Pinpoint the cell where the given text exists, returning its (X, Y) midpoint coordinate. 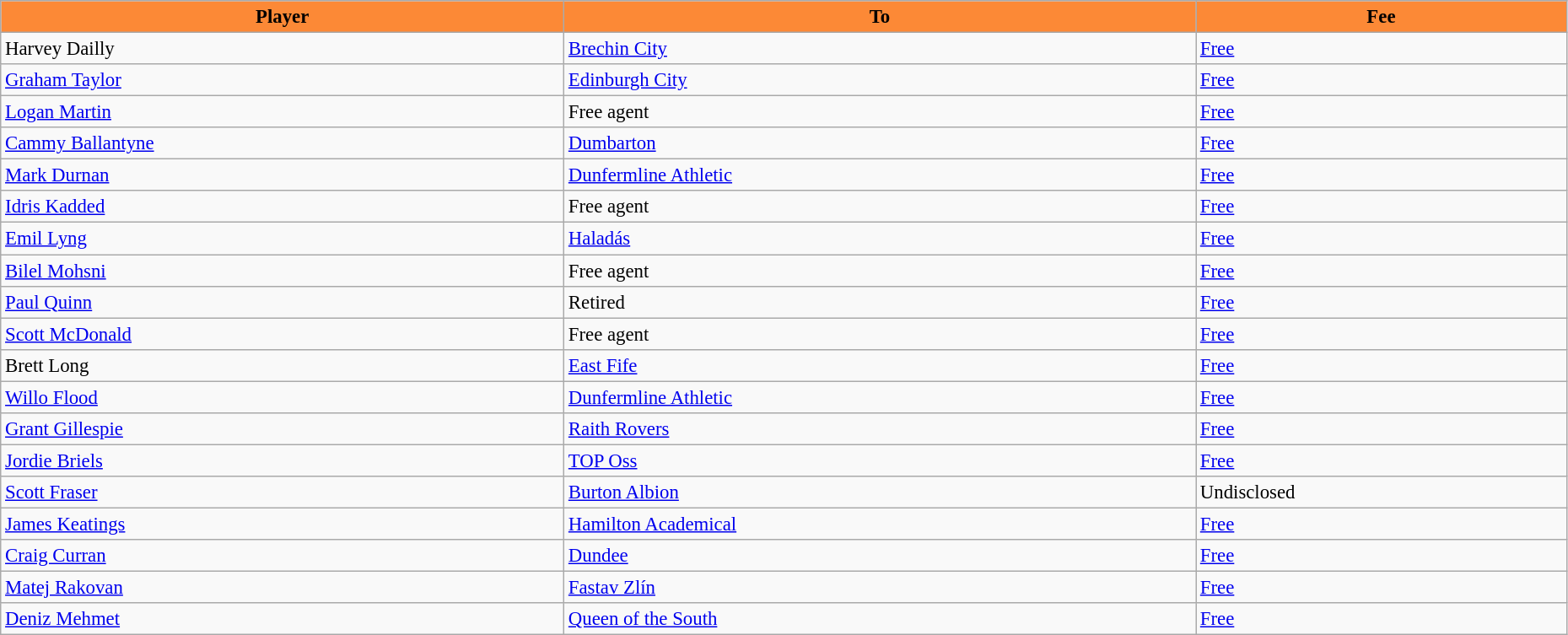
Idris Kadded (283, 207)
TOP Oss (881, 460)
Burton Albion (881, 492)
James Keatings (283, 524)
Jordie Briels (283, 460)
Queen of the South (881, 619)
Brett Long (283, 365)
Dumbarton (881, 143)
Dundee (881, 556)
Edinburgh City (881, 80)
Bilel Mohsni (283, 271)
Deniz Mehmet (283, 619)
To (881, 17)
Harvey Dailly (283, 49)
Matej Rakovan (283, 588)
Fee (1382, 17)
Fastav Zlín (881, 588)
Paul Quinn (283, 302)
East Fife (881, 365)
Haladás (881, 239)
Logan Martin (283, 112)
Scott Fraser (283, 492)
Scott McDonald (283, 334)
Craig Curran (283, 556)
Cammy Ballantyne (283, 143)
Mark Durnan (283, 175)
Player (283, 17)
Emil Lyng (283, 239)
Undisclosed (1382, 492)
Grant Gillespie (283, 429)
Graham Taylor (283, 80)
Brechin City (881, 49)
Retired (881, 302)
Hamilton Academical (881, 524)
Willo Flood (283, 397)
Raith Rovers (881, 429)
